Return [X, Y] of the center of cell containing provided text 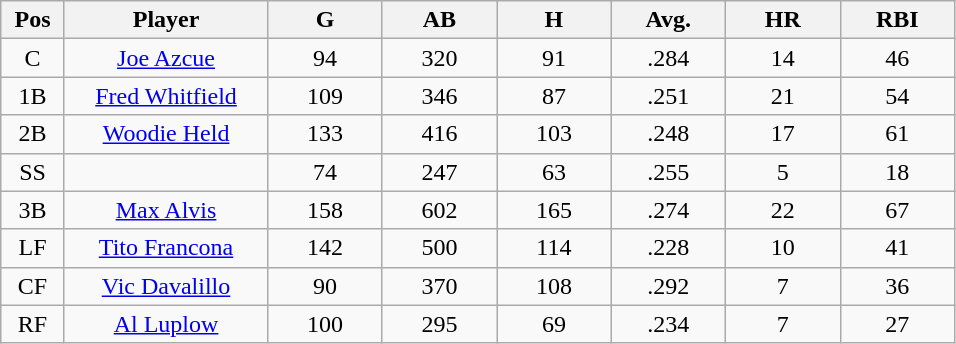
27 [897, 324]
Pos [33, 20]
108 [554, 286]
LF [33, 248]
Tito Francona [166, 248]
.251 [668, 96]
1B [33, 96]
500 [439, 248]
90 [325, 286]
Woodie Held [166, 134]
54 [897, 96]
3B [33, 210]
21 [783, 96]
94 [325, 58]
114 [554, 248]
HR [783, 20]
14 [783, 58]
69 [554, 324]
RBI [897, 20]
100 [325, 324]
46 [897, 58]
87 [554, 96]
Al Luplow [166, 324]
247 [439, 172]
.255 [668, 172]
CF [33, 286]
Fred Whitfield [166, 96]
2B [33, 134]
36 [897, 286]
Joe Azcue [166, 58]
.228 [668, 248]
.284 [668, 58]
158 [325, 210]
Avg. [668, 20]
63 [554, 172]
22 [783, 210]
61 [897, 134]
74 [325, 172]
133 [325, 134]
5 [783, 172]
Max Alvis [166, 210]
10 [783, 248]
RF [33, 324]
41 [897, 248]
18 [897, 172]
Player [166, 20]
602 [439, 210]
142 [325, 248]
17 [783, 134]
67 [897, 210]
165 [554, 210]
416 [439, 134]
.274 [668, 210]
G [325, 20]
91 [554, 58]
.292 [668, 286]
AB [439, 20]
109 [325, 96]
320 [439, 58]
H [554, 20]
346 [439, 96]
.234 [668, 324]
SS [33, 172]
295 [439, 324]
C [33, 58]
Vic Davalillo [166, 286]
103 [554, 134]
.248 [668, 134]
370 [439, 286]
